Determine the [x, y] coordinate at the center of the cell enclosing the given text.  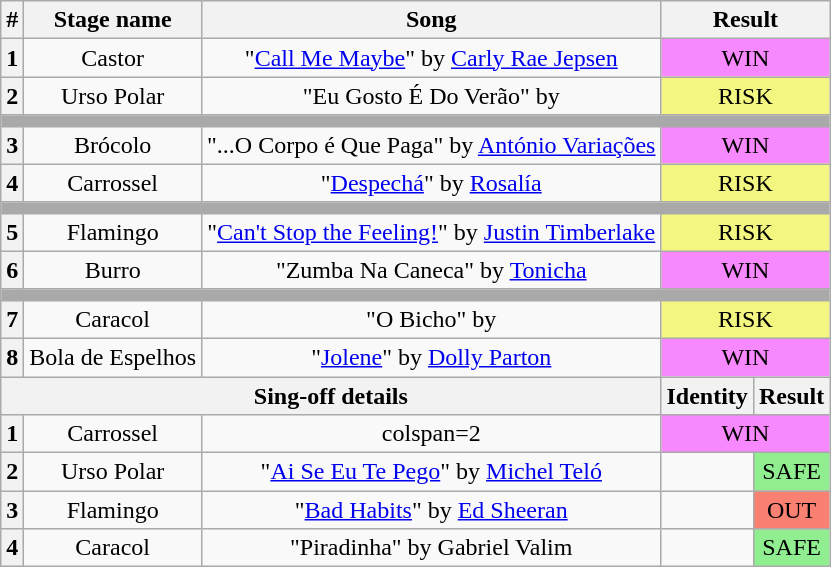
# [12, 20]
"Zumba Na Caneca" by Tonicha [432, 270]
Identity [707, 395]
"Piradinha" by Gabriel Valim [432, 548]
7 [12, 319]
Sing-off details [331, 395]
OUT [791, 510]
Brócolo [113, 145]
"Bad Habits" by Ed Sheeran [432, 510]
"O Bicho" by [432, 319]
"Jolene" by Dolly Parton [432, 357]
colspan=2 [432, 434]
5 [12, 232]
"Ai Se Eu Te Pego" by Michel Teló [432, 472]
"Can't Stop the Feeling!" by Justin Timberlake [432, 232]
"Despechá" by Rosalía [432, 183]
Song [432, 20]
"...O Corpo é Que Paga" by António Variações [432, 145]
8 [12, 357]
Burro [113, 270]
Castor [113, 58]
"Call Me Maybe" by Carly Rae Jepsen [432, 58]
"Eu Gosto É Do Verão" by [432, 96]
Bola de Espelhos [113, 357]
6 [12, 270]
Stage name [113, 20]
